Provide the (X, Y) coordinate of the cell's center where the given text is located.  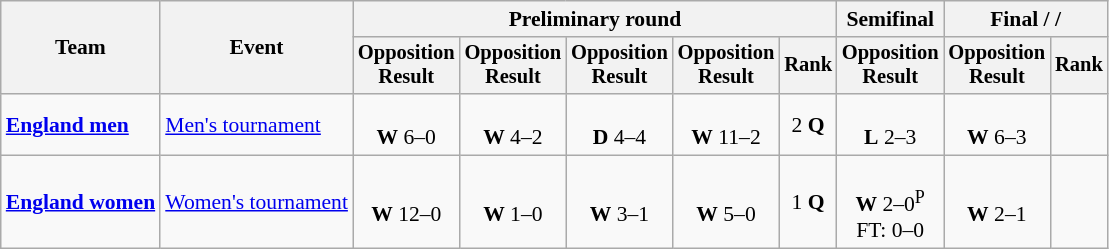
W 2–1 (998, 202)
W 5–0 (726, 202)
Event (256, 48)
Preliminary round (595, 19)
England men (80, 124)
Women's tournament (256, 202)
England women (80, 202)
Men's tournament (256, 124)
Final / / (1026, 19)
D 4–4 (620, 124)
L 2–3 (890, 124)
2 Q (808, 124)
W 6–0 (406, 124)
1 Q (808, 202)
W 3–1 (620, 202)
W 12–0 (406, 202)
W 2–0PFT: 0–0 (890, 202)
W 1–0 (514, 202)
W 11–2 (726, 124)
Team (80, 48)
W 4–2 (514, 124)
Semifinal (890, 19)
W 6–3 (998, 124)
